Provide the [X, Y] coordinate of the cell's center where the given text is located.  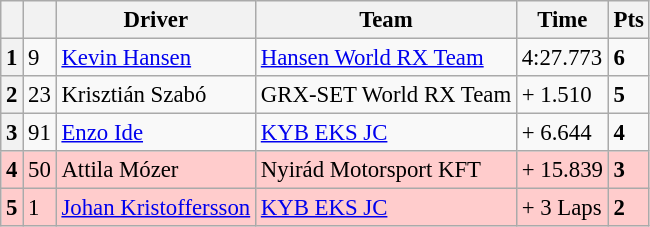
6 [628, 58]
4:27.773 [562, 58]
50 [40, 170]
Pts [628, 20]
Kevin Hansen [156, 58]
Krisztián Szabó [156, 95]
91 [40, 133]
Enzo Ide [156, 133]
Driver [156, 20]
Johan Kristoffersson [156, 208]
Team [386, 20]
GRX-SET World RX Team [386, 95]
Attila Mózer [156, 170]
Time [562, 20]
+ 6.644 [562, 133]
23 [40, 95]
Nyirád Motorsport KFT [386, 170]
+ 15.839 [562, 170]
9 [40, 58]
Hansen World RX Team [386, 58]
+ 3 Laps [562, 208]
+ 1.510 [562, 95]
